Detect which cell encompasses the target text, then output its (X, Y) center coordinate. 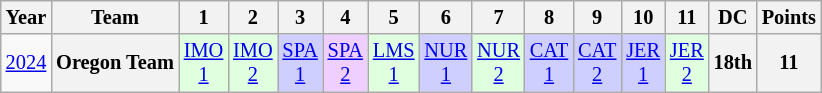
Team (115, 17)
1 (204, 17)
8 (549, 17)
JER1 (643, 63)
DC (733, 17)
9 (597, 17)
6 (446, 17)
Points (789, 17)
LMS1 (394, 63)
18th (733, 63)
SPA1 (300, 63)
5 (394, 17)
NUR2 (498, 63)
Oregon Team (115, 63)
SPA2 (346, 63)
10 (643, 17)
NUR1 (446, 63)
4 (346, 17)
Year (26, 17)
JER2 (687, 63)
IMO2 (252, 63)
IMO1 (204, 63)
CAT2 (597, 63)
3 (300, 17)
7 (498, 17)
2024 (26, 63)
CAT1 (549, 63)
2 (252, 17)
